Identify which cell holds the provided text, then report its [X, Y] central coordinate. 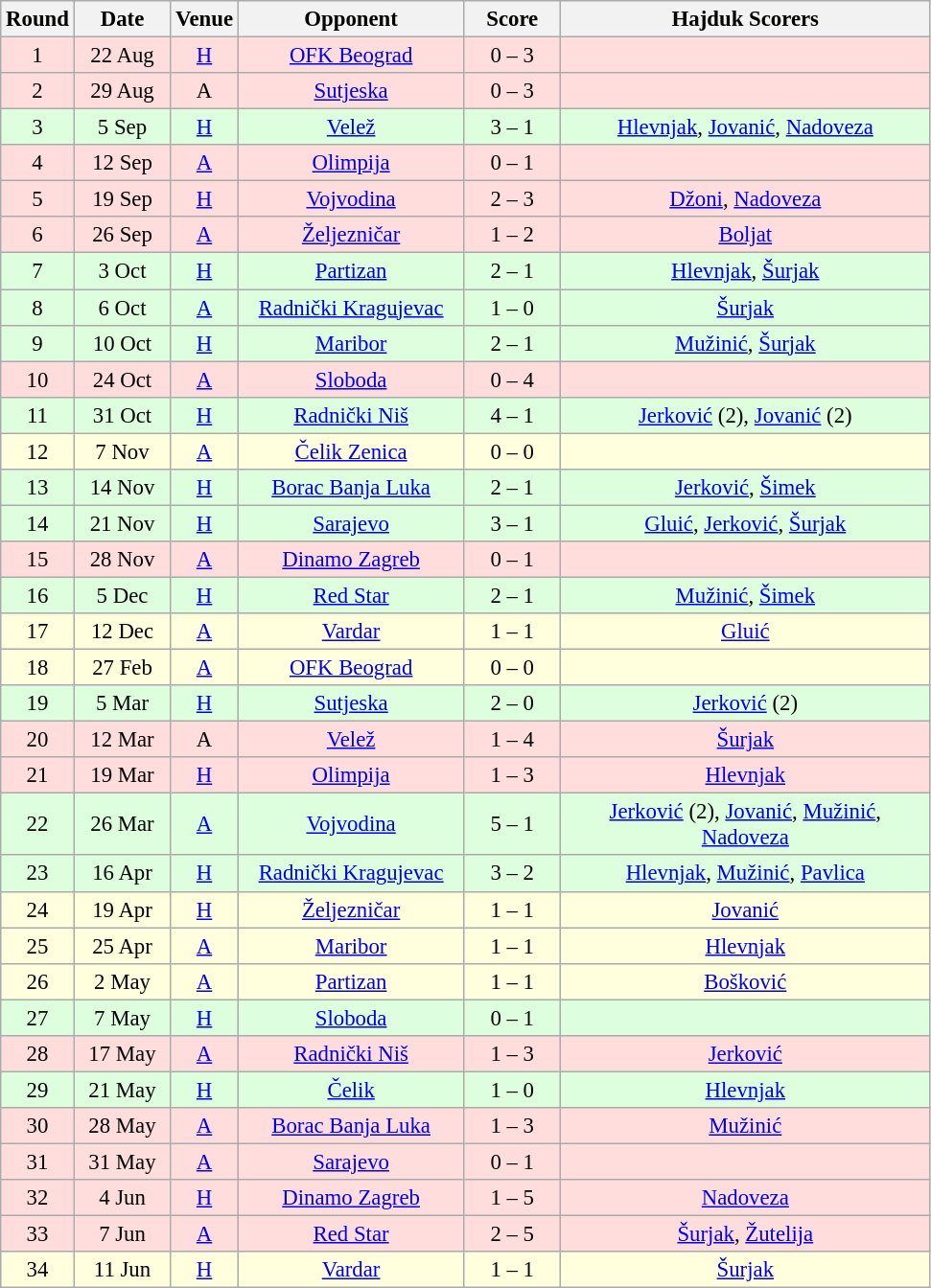
Hlevnjak, Jovanić, Nadoveza [746, 127]
29 [37, 1090]
28 Nov [123, 560]
34 [37, 1270]
1 – 2 [512, 235]
26 Mar [123, 824]
4 Jun [123, 1198]
Round [37, 19]
21 Nov [123, 523]
2 [37, 91]
Opponent [351, 19]
Jerković, Šimek [746, 488]
Gluić [746, 632]
31 May [123, 1161]
5 Mar [123, 703]
2 May [123, 981]
32 [37, 1198]
22 [37, 824]
12 [37, 451]
23 [37, 874]
Jerković [746, 1054]
2 – 3 [512, 199]
Jovanić [746, 909]
4 – 1 [512, 415]
7 May [123, 1018]
30 [37, 1126]
5 – 1 [512, 824]
Hajduk Scorers [746, 19]
26 Sep [123, 235]
22 Aug [123, 56]
24 Oct [123, 379]
Džoni, Nadoveza [746, 199]
12 Mar [123, 740]
5 [37, 199]
Venue [205, 19]
Hlevnjak, Mužinić, Pavlica [746, 874]
Jerković (2), Jovanić (2) [746, 415]
1 [37, 56]
7 Nov [123, 451]
25 Apr [123, 946]
3 [37, 127]
15 [37, 560]
2 – 0 [512, 703]
1 – 4 [512, 740]
Nadoveza [746, 1198]
Čelik [351, 1090]
Šurjak, Žutelija [746, 1234]
14 [37, 523]
10 [37, 379]
9 [37, 343]
Gluić, Jerković, Šurjak [746, 523]
21 May [123, 1090]
16 Apr [123, 874]
25 [37, 946]
Mužinić [746, 1126]
6 Oct [123, 308]
18 [37, 668]
Date [123, 19]
11 Jun [123, 1270]
26 [37, 981]
Mužinić, Šurjak [746, 343]
Bošković [746, 981]
Jerković (2), Jovanić, Mužinić, Nadoveza [746, 824]
31 [37, 1161]
Hlevnjak, Šurjak [746, 271]
12 Dec [123, 632]
2 – 5 [512, 1234]
7 Jun [123, 1234]
20 [37, 740]
19 Apr [123, 909]
4 [37, 163]
10 Oct [123, 343]
12 Sep [123, 163]
27 Feb [123, 668]
19 [37, 703]
14 Nov [123, 488]
Čelik Zenica [351, 451]
5 Sep [123, 127]
8 [37, 308]
Score [512, 19]
6 [37, 235]
7 [37, 271]
19 Mar [123, 775]
13 [37, 488]
3 – 2 [512, 874]
33 [37, 1234]
17 May [123, 1054]
Boljat [746, 235]
3 Oct [123, 271]
28 [37, 1054]
5 Dec [123, 595]
24 [37, 909]
11 [37, 415]
Mužinić, Šimek [746, 595]
28 May [123, 1126]
16 [37, 595]
31 Oct [123, 415]
1 – 5 [512, 1198]
0 – 4 [512, 379]
21 [37, 775]
19 Sep [123, 199]
Jerković (2) [746, 703]
27 [37, 1018]
17 [37, 632]
29 Aug [123, 91]
